From the cell containing the given text, extract its center point as [X, Y] coordinate. 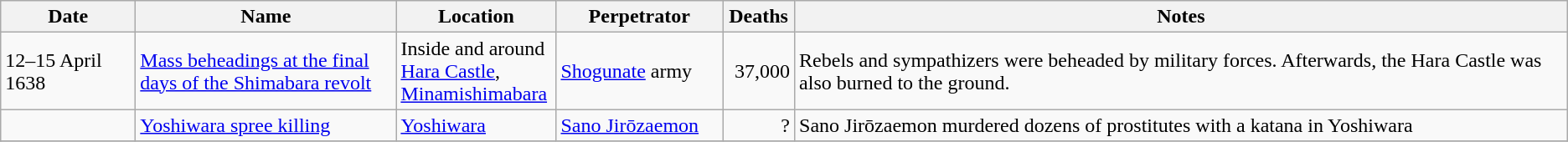
Sano Jirōzaemon [640, 125]
Yoshiwara spree killing [266, 125]
Location [476, 17]
Mass beheadings at the final days of the Shimabara revolt [266, 71]
Sano Jirōzaemon murdered dozens of prostitutes with a katana in Yoshiwara [1181, 125]
Inside and around Hara Castle, Minamishimabara [476, 71]
Deaths [758, 17]
Perpetrator [640, 17]
Date [69, 17]
Yoshiwara [476, 125]
Shogunate army [640, 71]
37,000 [758, 71]
? [758, 125]
Name [266, 17]
Notes [1181, 17]
12–15 April 1638 [69, 71]
Rebels and sympathizers were beheaded by military forces. Afterwards, the Hara Castle was also burned to the ground. [1181, 71]
